Detect which cell encompasses the target text, then output its (X, Y) center coordinate. 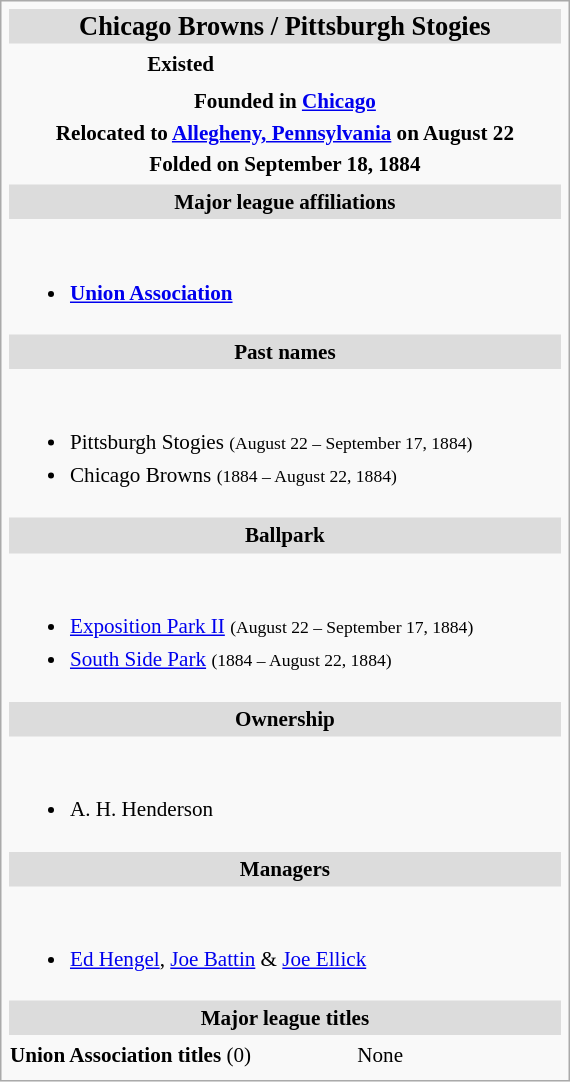
Chicago Browns / Pittsburgh Stogies (284, 26)
Founded in ChicagoRelocated to Allegheny, Pennsylvania on August 22Folded on September 18, 1884 (284, 133)
Union Association titles (0) (180, 1056)
Pittsburgh Stogies (August 22 – September 17, 1884)Chicago Browns (1884 – August 22, 1884) (284, 444)
Managers (284, 868)
Past names (284, 352)
None (459, 1056)
Ownership (284, 720)
Major league titles (284, 1018)
Ballpark (284, 536)
Union Association (284, 278)
Ed Hengel, Joe Battin & Joe Ellick (284, 944)
Major league affiliations (284, 202)
Exposition Park II (August 22 – September 17, 1884)South Side Park (1884 – August 22, 1884) (284, 628)
A. H. Henderson (284, 794)
Existed (180, 64)
